Return (x, y) of the center of cell containing provided text 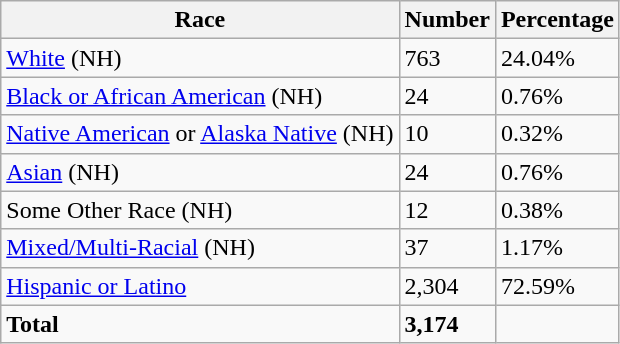
24.04% (557, 58)
1.17% (557, 248)
Total (200, 324)
Some Other Race (NH) (200, 210)
Mixed/Multi-Racial (NH) (200, 248)
Number (447, 20)
10 (447, 134)
Hispanic or Latino (200, 286)
Race (200, 20)
0.38% (557, 210)
Percentage (557, 20)
3,174 (447, 324)
Asian (NH) (200, 172)
37 (447, 248)
White (NH) (200, 58)
Native American or Alaska Native (NH) (200, 134)
0.32% (557, 134)
763 (447, 58)
2,304 (447, 286)
72.59% (557, 286)
12 (447, 210)
Black or African American (NH) (200, 96)
